Return the [x, y] coordinate for the center point of the cell that contains the specified text.  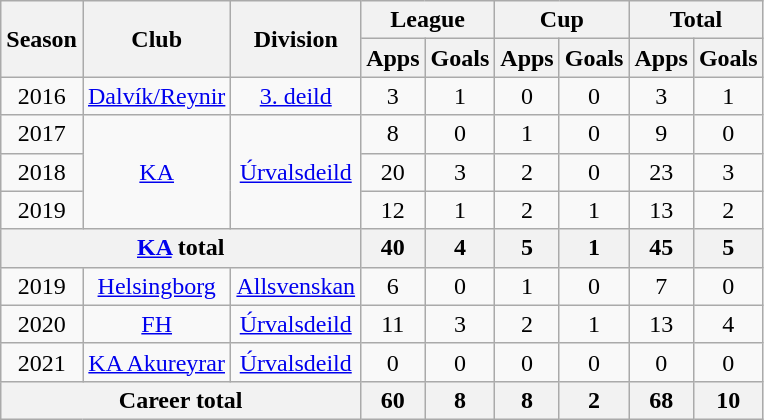
Season [42, 39]
Allsvenskan [296, 286]
Cup [562, 20]
2020 [42, 324]
KA total [181, 248]
FH [156, 324]
23 [661, 172]
45 [661, 248]
Dalvík/Reynir [156, 96]
2021 [42, 362]
68 [661, 400]
7 [661, 286]
11 [393, 324]
20 [393, 172]
Club [156, 39]
2016 [42, 96]
40 [393, 248]
60 [393, 400]
Division [296, 39]
9 [661, 134]
2018 [42, 172]
3. deild [296, 96]
KA [156, 172]
Helsingborg [156, 286]
10 [728, 400]
12 [393, 210]
6 [393, 286]
Total [696, 20]
League [428, 20]
Career total [181, 400]
2017 [42, 134]
KA Akureyrar [156, 362]
